Scan for the cell matching the given text and deliver its [x, y] coordinate at center. 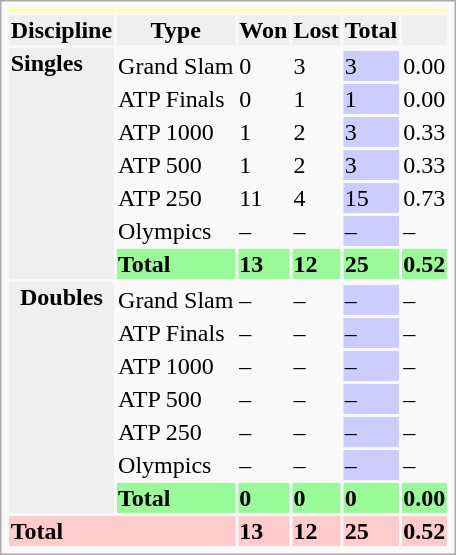
4 [316, 198]
15 [370, 198]
11 [264, 198]
Singles [61, 164]
Lost [316, 30]
0.73 [424, 198]
Discipline [61, 30]
Type [176, 30]
Won [264, 30]
Doubles [61, 398]
